Locate the cell with the specified text and output its [x, y] center coordinate. 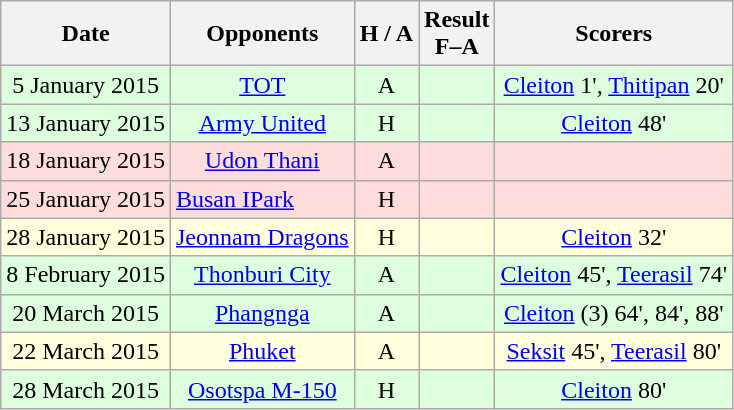
28 January 2015 [86, 237]
Cleiton 1', Thitipan 20' [614, 85]
Date [86, 34]
20 March 2015 [86, 313]
Cleiton 45', Teerasil 74' [614, 275]
Jeonnam Dragons [262, 237]
Seksit 45', Teerasil 80' [614, 351]
8 February 2015 [86, 275]
Busan IPark [262, 199]
TOT [262, 85]
Phangnga [262, 313]
Udon Thani [262, 161]
Opponents [262, 34]
Osotspa M-150 [262, 389]
Army United [262, 123]
Cleiton 80' [614, 389]
18 January 2015 [86, 161]
28 March 2015 [86, 389]
Cleiton (3) 64', 84', 88' [614, 313]
Thonburi City [262, 275]
22 March 2015 [86, 351]
Scorers [614, 34]
H / A [386, 34]
25 January 2015 [86, 199]
Phuket [262, 351]
5 January 2015 [86, 85]
Cleiton 32' [614, 237]
ResultF–A [457, 34]
13 January 2015 [86, 123]
Cleiton 48' [614, 123]
